Search for the cell housing the specified text and yield its (x, y) center coordinate. 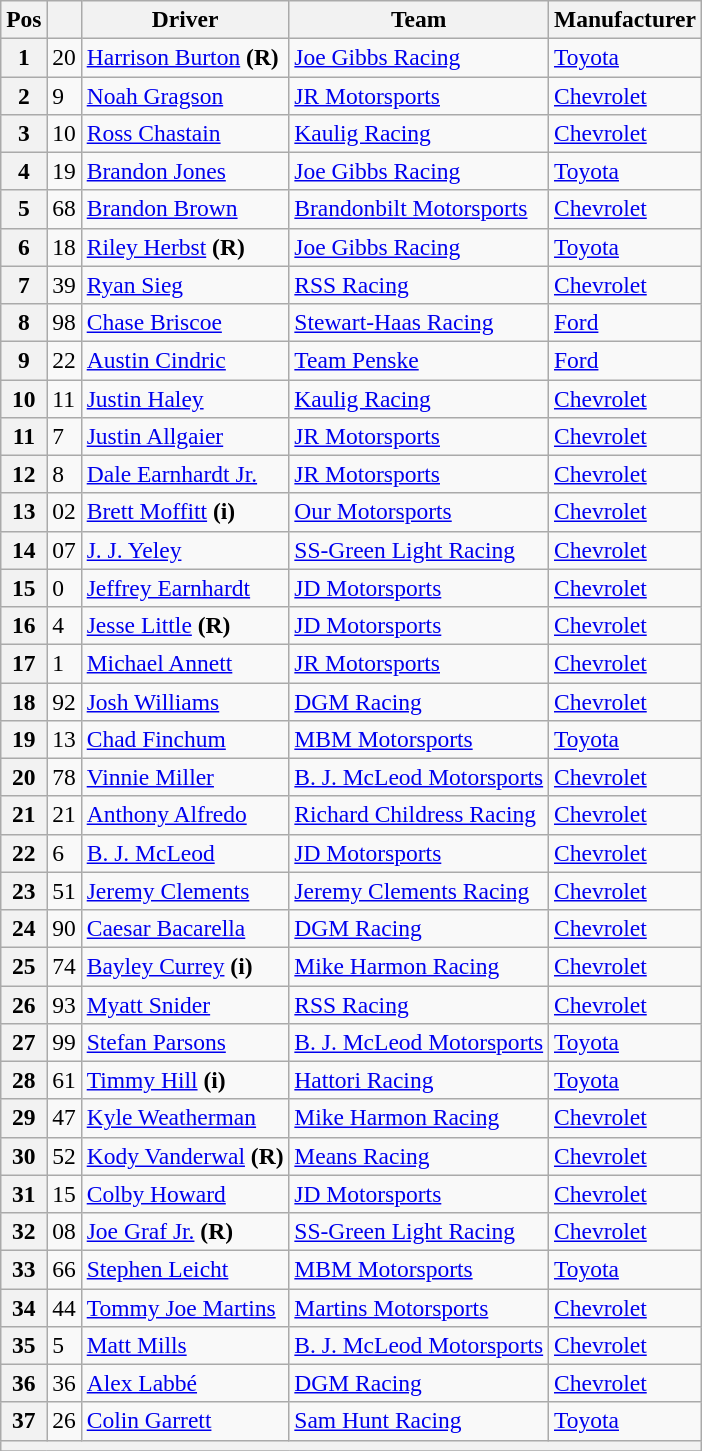
Jeremy Clements (185, 891)
07 (64, 550)
Driver (185, 19)
12 (24, 474)
29 (24, 1118)
90 (64, 928)
3 (24, 133)
Kody Vanderwal (R) (185, 1156)
74 (64, 966)
Brett Moffitt (i) (185, 512)
23 (24, 891)
Pos (24, 19)
Justin Haley (185, 398)
Team (419, 19)
52 (64, 1156)
02 (64, 512)
Caesar Bacarella (185, 928)
Vinnie Miller (185, 777)
93 (64, 1004)
Riley Herbst (R) (185, 247)
Dale Earnhardt Jr. (185, 474)
Colin Garrett (185, 1421)
Josh Williams (185, 701)
Anthony Alfredo (185, 815)
24 (24, 928)
Austin Cindric (185, 360)
Means Racing (419, 1156)
Alex Labbé (185, 1383)
47 (64, 1118)
Brandon Brown (185, 209)
Myatt Snider (185, 1004)
66 (64, 1269)
Martins Motorsports (419, 1307)
Noah Gragson (185, 95)
Kyle Weatherman (185, 1118)
17 (24, 663)
78 (64, 777)
33 (24, 1269)
92 (64, 701)
J. J. Yeley (185, 550)
Hattori Racing (419, 1080)
Jeffrey Earnhardt (185, 588)
27 (24, 1042)
Justin Allgaier (185, 436)
Sam Hunt Racing (419, 1421)
99 (64, 1042)
61 (64, 1080)
32 (24, 1231)
0 (64, 588)
Jesse Little (R) (185, 625)
Bayley Currey (i) (185, 966)
Colby Howard (185, 1194)
Ross Chastain (185, 133)
Brandonbilt Motorsports (419, 209)
31 (24, 1194)
B. J. McLeod (185, 853)
Michael Annett (185, 663)
08 (64, 1231)
Tommy Joe Martins (185, 1307)
Stewart-Haas Racing (419, 322)
98 (64, 322)
37 (24, 1421)
Our Motorsports (419, 512)
2 (24, 95)
34 (24, 1307)
Brandon Jones (185, 171)
30 (24, 1156)
16 (24, 625)
Chad Finchum (185, 739)
Stephen Leicht (185, 1269)
51 (64, 891)
Harrison Burton (R) (185, 57)
Joe Graf Jr. (R) (185, 1231)
68 (64, 209)
14 (24, 550)
Matt Mills (185, 1345)
Team Penske (419, 360)
Chase Briscoe (185, 322)
28 (24, 1080)
Richard Childress Racing (419, 815)
39 (64, 285)
Ryan Sieg (185, 285)
44 (64, 1307)
35 (24, 1345)
25 (24, 966)
Stefan Parsons (185, 1042)
Timmy Hill (i) (185, 1080)
Manufacturer (626, 19)
Jeremy Clements Racing (419, 891)
